Output the (x, y) coordinate of the center of the cell containing the given text.  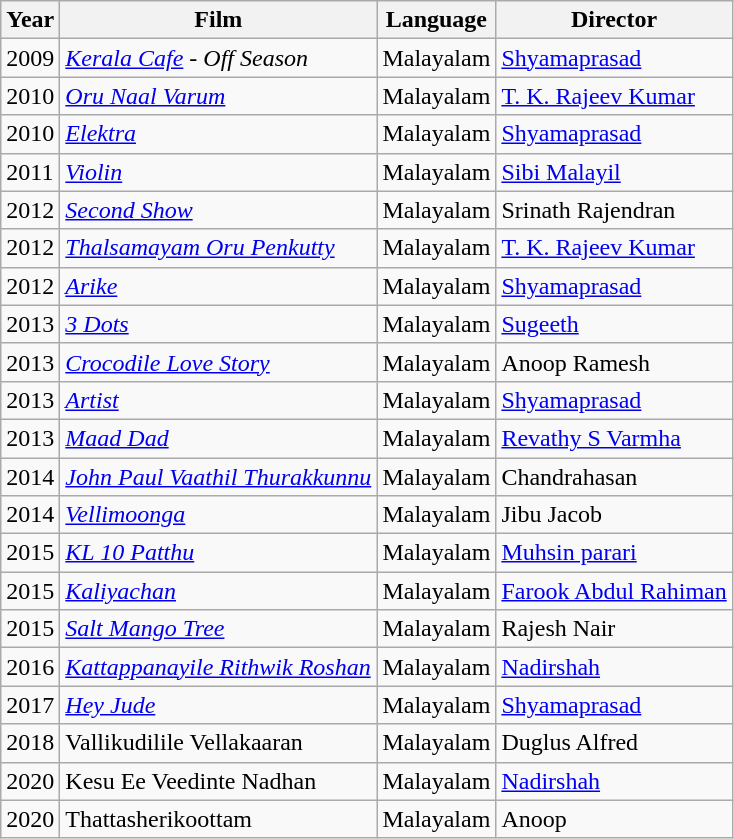
Kattappanayile Rithwik Roshan (218, 667)
Maad Dad (218, 438)
Language (436, 20)
Anoop Ramesh (614, 362)
Arike (218, 286)
Srinath Rajendran (614, 210)
Revathy S Varmha (614, 438)
Second Show (218, 210)
Violin (218, 172)
John Paul Vaathil Thurakkunnu (218, 477)
Thattasherikoottam (218, 819)
Anoop (614, 819)
2016 (30, 667)
Salt Mango Tree (218, 629)
3 Dots (218, 324)
Elektra (218, 134)
KL 10 Patthu (218, 553)
2009 (30, 58)
Hey Jude (218, 705)
Film (218, 20)
Kesu Ee Veedinte Nadhan (218, 781)
Sugeeth (614, 324)
Kerala Cafe - Off Season (218, 58)
2011 (30, 172)
Year (30, 20)
Director (614, 20)
Crocodile Love Story (218, 362)
Artist (218, 400)
Farook Abdul Rahiman (614, 591)
Vellimoonga (218, 515)
Oru Naal Varum (218, 96)
Sibi Malayil (614, 172)
Duglus Alfred (614, 743)
Chandrahasan (614, 477)
Kaliyachan (218, 591)
Muhsin parari (614, 553)
Vallikudilile Vellakaaran (218, 743)
Rajesh Nair (614, 629)
Thalsamayam Oru Penkutty (218, 248)
2018 (30, 743)
Jibu Jacob (614, 515)
2017 (30, 705)
